Locate the cell with the specified text and output its [X, Y] center coordinate. 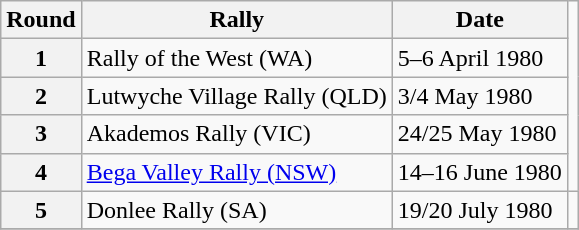
Donlee Rally (SA) [236, 210]
Round [41, 20]
Rally of the West (WA) [236, 58]
Rally [236, 20]
Lutwyche Village Rally (QLD) [236, 96]
5 [41, 210]
Bega Valley Rally (NSW) [236, 172]
3/4 May 1980 [480, 96]
3 [41, 134]
2 [41, 96]
19/20 July 1980 [480, 210]
24/25 May 1980 [480, 134]
5–6 April 1980 [480, 58]
14–16 June 1980 [480, 172]
1 [41, 58]
Date [480, 20]
4 [41, 172]
Akademos Rally (VIC) [236, 134]
